Determine the (x, y) coordinate at the center of the cell enclosing the given text.  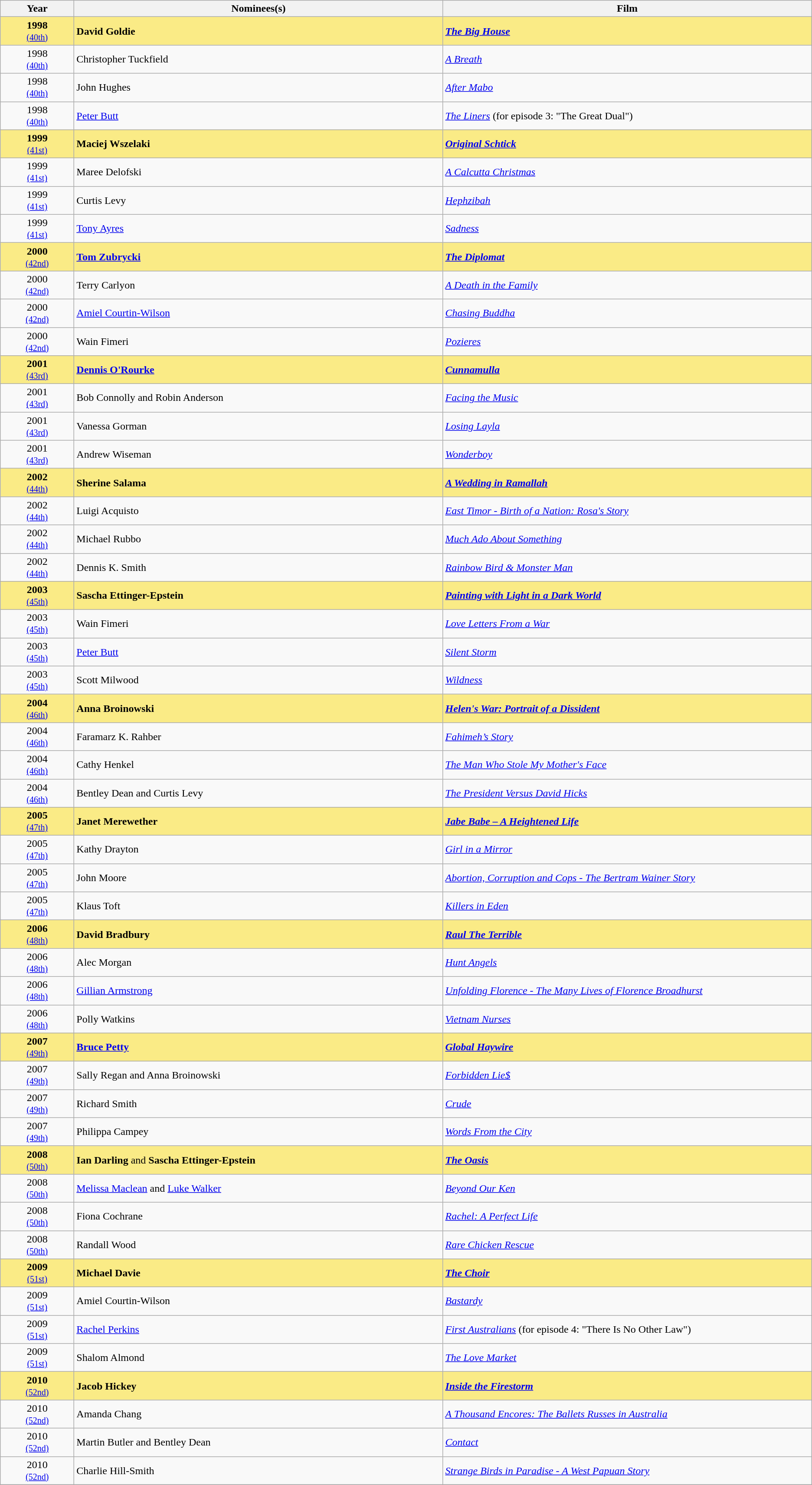
The Choir (627, 1273)
Strange Birds in Paradise - A West Papuan Story (627, 1471)
Painting with Light in a Dark World (627, 595)
Randall Wood (259, 1244)
The Man Who Stole My Mother's Face (627, 764)
Amanda Chang (259, 1414)
Words From the City (627, 1131)
Nominees(s) (259, 9)
The Oasis (627, 1160)
Jacob Hickey (259, 1386)
Beyond Our Ken (627, 1188)
A Death in the Family (627, 285)
Girl in a Mirror (627, 849)
David Bradbury (259, 934)
Silent Storm (627, 652)
A Calcutta Christmas (627, 172)
Janet Merewether (259, 822)
Tom Zubrycki (259, 257)
Michael Davie (259, 1273)
Much Ado About Something (627, 539)
Rare Chicken Rescue (627, 1244)
John Hughes (259, 88)
Sadness (627, 228)
Melissa Maclean and Luke Walker (259, 1188)
Cathy Henkel (259, 764)
Vietnam Nurses (627, 1019)
Dennis O'Rourke (259, 370)
Vanessa Gorman (259, 426)
Philippa Campey (259, 1131)
Bentley Dean and Curtis Levy (259, 793)
Klaus Toft (259, 906)
Fiona Cochrane (259, 1216)
The President Versus David Hicks (627, 793)
Killers in Eden (627, 906)
Inside the Firestorm (627, 1386)
Alec Morgan (259, 962)
Wonderboy (627, 455)
Shalom Almond (259, 1358)
Film (627, 9)
Michael Rubbo (259, 539)
Helen's War: Portrait of a Dissident (627, 708)
Forbidden Lie$ (627, 1075)
Cunnamulla (627, 370)
Andrew Wiseman (259, 455)
Maree Delofski (259, 172)
A Breath (627, 59)
Kathy Drayton (259, 849)
Polly Watkins (259, 1019)
After Mabo (627, 88)
Terry Carlyon (259, 285)
John Moore (259, 878)
Pozieres (627, 341)
East Timor - Birth of a Nation: Rosa's Story (627, 511)
Richard Smith (259, 1104)
Christopher Tuckfield (259, 59)
Contact (627, 1442)
Anna Broinowski (259, 708)
A Thousand Encores: The Ballets Russes in Australia (627, 1414)
Curtis Levy (259, 200)
A Wedding in Ramallah (627, 482)
Charlie Hill-Smith (259, 1471)
The Liners (for episode 3: "The Great Dual") (627, 115)
Losing Layla (627, 426)
Luigi Acquisto (259, 511)
Rainbow Bird & Monster Man (627, 567)
Global Haywire (627, 1047)
Crude (627, 1104)
First Australians (for episode 4: "There Is No Other Law") (627, 1329)
The Love Market (627, 1358)
Scott Milwood (259, 680)
Rachel: A Perfect Life (627, 1216)
Martin Butler and Bentley Dean (259, 1442)
Unfolding Florence - The Many Lives of Florence Broadhurst (627, 991)
Bastardy (627, 1301)
Love Letters From a War (627, 624)
Rachel Perkins (259, 1329)
Faramarz K. Rahber (259, 737)
Year (37, 9)
The Diplomat (627, 257)
Sascha Ettinger-Epstein (259, 595)
Facing the Music (627, 398)
David Goldie (259, 31)
Wildness (627, 680)
Bob Connolly and Robin Anderson (259, 398)
Jabe Babe – A Heightened Life (627, 822)
Raul The Terrible (627, 934)
Dennis K. Smith (259, 567)
Hephzibah (627, 200)
Gillian Armstrong (259, 991)
Sherine Salama (259, 482)
Hunt Angels (627, 962)
Chasing Buddha (627, 313)
Abortion, Corruption and Cops - The Bertram Wainer Story (627, 878)
Original Schtick (627, 144)
Fahimeh’s Story (627, 737)
Sally Regan and Anna Broinowski (259, 1075)
Bruce Petty (259, 1047)
The Big House (627, 31)
Tony Ayres (259, 228)
Maciej Wszelaki (259, 144)
Ian Darling and Sascha Ettinger-Epstein (259, 1160)
